Return the [x, y] coordinate for the center point of the cell that contains the specified text.  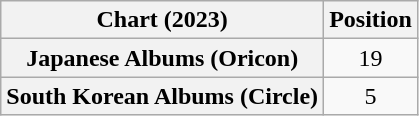
19 [371, 58]
Chart (2023) [162, 20]
Position [371, 20]
5 [371, 96]
South Korean Albums (Circle) [162, 96]
Japanese Albums (Oricon) [162, 58]
